Search for the cell housing the specified text and yield its [x, y] center coordinate. 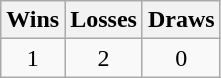
Wins [33, 20]
Draws [181, 20]
1 [33, 58]
0 [181, 58]
2 [104, 58]
Losses [104, 20]
